Return [X, Y] of the center of cell containing provided text 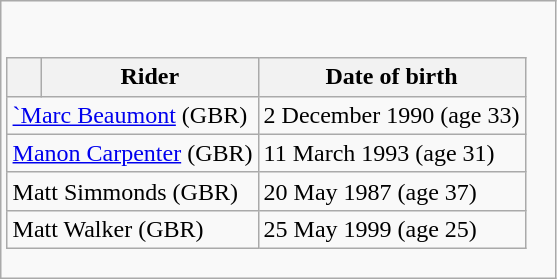
Rider [150, 77]
`Marc Beaumont (GBR) [132, 115]
Manon Carpenter (GBR) [132, 153]
2 December 1990 (age 33) [392, 115]
Date of birth [392, 77]
Matt Walker (GBR) [132, 229]
11 March 1993 (age 31) [392, 153]
25 May 1999 (age 25) [392, 229]
Matt Simmonds (GBR) [132, 191]
20 May 1987 (age 37) [392, 191]
